Capture the cell that displays the provided text and extract its [X, Y] central coordinate. 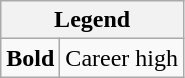
Career high [122, 58]
Bold [30, 58]
Legend [92, 20]
